Scan for the cell matching the given text and deliver its [X, Y] coordinate at center. 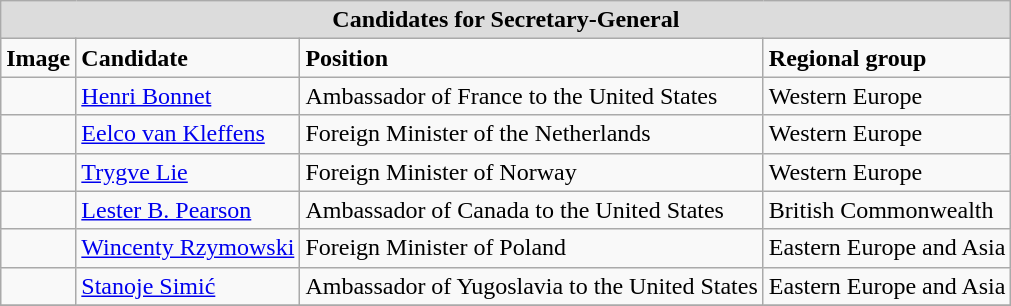
Foreign Minister of the Netherlands [532, 134]
Foreign Minister of Norway [532, 172]
British Commonwealth [887, 210]
Candidate [188, 58]
Henri Bonnet [188, 96]
Eelco van Kleffens [188, 134]
Wincenty Rzymowski [188, 248]
Position [532, 58]
Stanoje Simić [188, 286]
Foreign Minister of Poland [532, 248]
Candidates for Secretary-General [506, 20]
Lester B. Pearson [188, 210]
Ambassador of Canada to the United States [532, 210]
Image [38, 58]
Regional group [887, 58]
Ambassador of Yugoslavia to the United States [532, 286]
Ambassador of France to the United States [532, 96]
Trygve Lie [188, 172]
